Scan for the cell matching the given text and deliver its [x, y] coordinate at center. 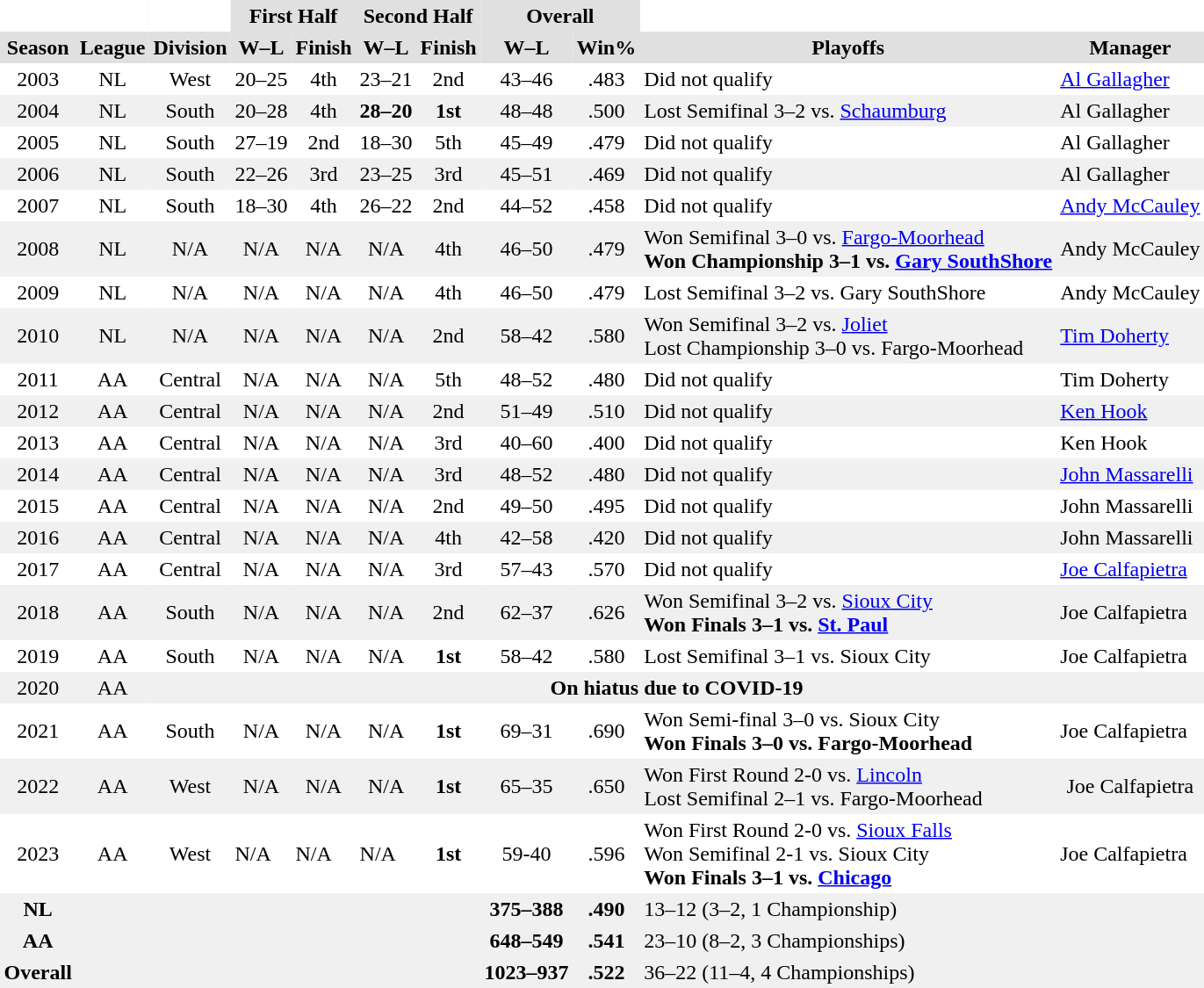
.490 [606, 909]
28–20 [386, 111]
69–31 [527, 731]
.596 [606, 854]
375–388 [527, 909]
22–26 [262, 174]
62–37 [527, 613]
Win% [606, 47]
2014 [38, 474]
2015 [38, 506]
43–46 [527, 79]
Won Semifinal 3–0 vs. Fargo-MoorheadWon Championship 3–1 vs. Gary SouthShore [848, 249]
2019 [38, 656]
2005 [38, 142]
.500 [606, 111]
2011 [38, 379]
2004 [38, 111]
23–10 (8–2, 3 Championships) [848, 941]
51–49 [527, 411]
.522 [606, 972]
Won First Round 2-0 vs. Sioux FallsWon Semifinal 2-1 vs. Sioux CityWon Finals 3–1 vs. Chicago [848, 854]
On hiatus due to COVID-19 [676, 688]
2018 [38, 613]
League [112, 47]
2021 [38, 731]
2007 [38, 206]
.650 [606, 787]
.541 [606, 941]
20–28 [262, 111]
2016 [38, 537]
.483 [606, 79]
57–43 [527, 569]
Won First Round 2-0 vs. LincolnLost Semifinal 2–1 vs. Fargo-Moorhead [848, 787]
First Half [293, 16]
2009 [38, 292]
2020 [38, 688]
Lost Semifinal 3–2 vs. Gary SouthShore [848, 292]
23–21 [386, 79]
.495 [606, 506]
27–19 [262, 142]
48–48 [527, 111]
Division [190, 47]
2022 [38, 787]
2017 [38, 569]
.570 [606, 569]
Won Semifinal 3–2 vs. Sioux CityWon Finals 3–1 vs. St. Paul [848, 613]
Lost Semifinal 3–1 vs. Sioux City [848, 656]
36–22 (11–4, 4 Championships) [848, 972]
Manager [1130, 47]
Won Semi-final 3–0 vs. Sioux CityWon Finals 3–0 vs. Fargo-Moorhead [848, 731]
45–49 [527, 142]
.690 [606, 731]
59-40 [527, 854]
2012 [38, 411]
13–12 (3–2, 1 Championship) [848, 909]
2006 [38, 174]
26–22 [386, 206]
2008 [38, 249]
Lost Semifinal 3–2 vs. Schaumburg [848, 111]
23–25 [386, 174]
45–51 [527, 174]
Season [38, 47]
2013 [38, 443]
2003 [38, 79]
Playoffs [848, 47]
Won Semifinal 3–2 vs. JolietLost Championship 3–0 vs. Fargo-Moorhead [848, 335]
40–60 [527, 443]
.626 [606, 613]
.458 [606, 206]
.400 [606, 443]
42–58 [527, 537]
65–35 [527, 787]
.469 [606, 174]
49–50 [527, 506]
2023 [38, 854]
.510 [606, 411]
Second Half [418, 16]
.420 [606, 537]
2010 [38, 335]
1023–937 [527, 972]
20–25 [262, 79]
648–549 [527, 941]
44–52 [527, 206]
